For the text-containing cell, return its midpoint in (x, y) coordinate format. 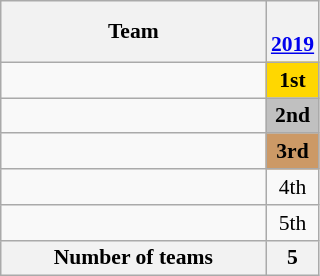
Team (134, 32)
2019 (292, 32)
3rd (292, 152)
Number of teams (134, 258)
1st (292, 80)
5 (292, 258)
4th (292, 187)
5th (292, 223)
2nd (292, 116)
